Extract the (X, Y) coordinate from the center of the cell holding the provided text.  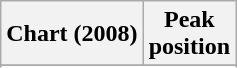
Peakposition (189, 34)
Chart (2008) (72, 34)
